From the cell containing the given text, extract its center point as [x, y] coordinate. 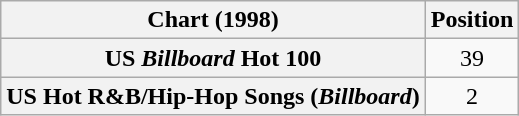
US Hot R&B/Hip-Hop Songs (Billboard) [213, 96]
Chart (1998) [213, 20]
39 [472, 58]
US Billboard Hot 100 [213, 58]
Position [472, 20]
2 [472, 96]
